Search for the cell housing the specified text and yield its [X, Y] center coordinate. 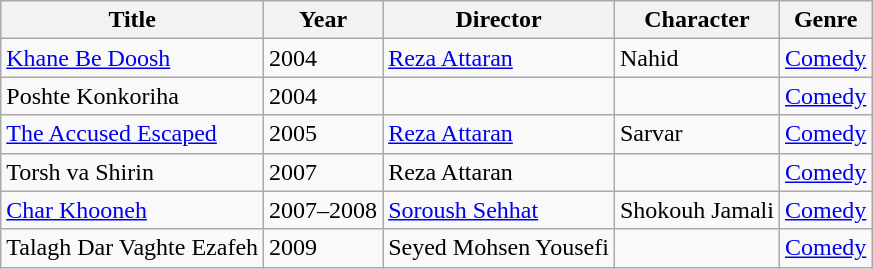
Nahid [696, 58]
Khane Be Doosh [132, 58]
Title [132, 20]
Year [324, 20]
2009 [324, 248]
Sarvar [696, 134]
Seyed Mohsen Yousefi [499, 248]
Genre [825, 20]
Poshte Konkoriha [132, 96]
2007–2008 [324, 210]
Char Khooneh [132, 210]
Shokouh Jamali [696, 210]
2007 [324, 172]
Character [696, 20]
Soroush Sehhat [499, 210]
Director [499, 20]
Talagh Dar Vaghte Ezafeh [132, 248]
2005 [324, 134]
Torsh va Shirin [132, 172]
The Accused Escaped [132, 134]
